For the text-containing cell, return its midpoint in [x, y] coordinate format. 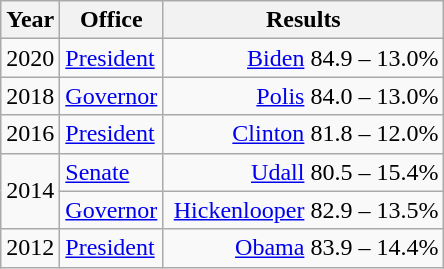
Hickenlooper 82.9 – 13.5% [304, 210]
Clinton 81.8 – 12.0% [304, 134]
Year [30, 20]
2020 [30, 58]
Udall 80.5 – 15.4% [304, 172]
Senate [112, 172]
Results [304, 20]
Office [112, 20]
2014 [30, 191]
Obama 83.9 – 14.4% [304, 248]
Polis 84.0 – 13.0% [304, 96]
2016 [30, 134]
Biden 84.9 – 13.0% [304, 58]
2012 [30, 248]
2018 [30, 96]
